Capture the cell that displays the provided text and extract its (X, Y) central coordinate. 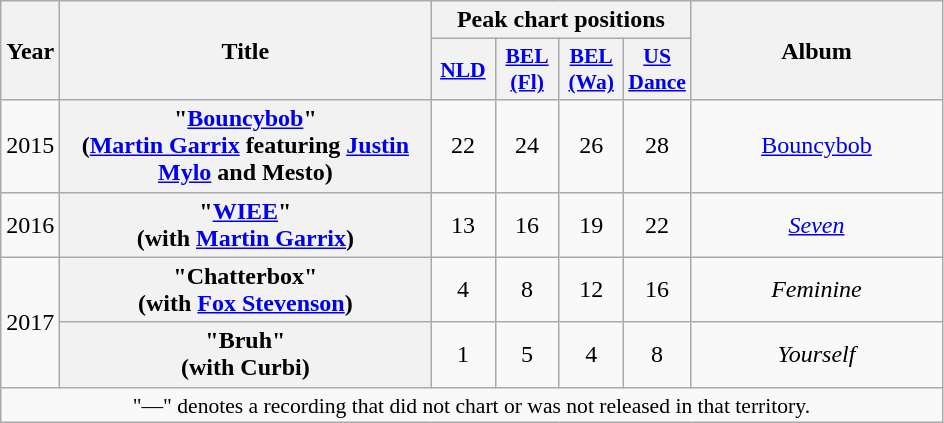
Album (816, 50)
Title (246, 50)
"Bouncybob" (Martin Garrix featuring Justin Mylo and Mesto) (246, 146)
Seven (816, 224)
BEL (Wa) (591, 70)
Year (30, 50)
28 (657, 146)
26 (591, 146)
"WIEE" (with Martin Garrix) (246, 224)
Peak chart positions (561, 20)
NLD (463, 70)
BEL (Fl) (527, 70)
2016 (30, 224)
USDance (657, 70)
Yourself (816, 354)
19 (591, 224)
"—" denotes a recording that did not chart or was not released in that territory. (472, 405)
"Chatterbox" (with Fox Stevenson) (246, 290)
Bouncybob (816, 146)
"Bruh" (with Curbi) (246, 354)
13 (463, 224)
12 (591, 290)
Feminine (816, 290)
24 (527, 146)
2015 (30, 146)
2017 (30, 322)
5 (527, 354)
1 (463, 354)
